Pinpoint the cell where the given text exists, returning its (x, y) midpoint coordinate. 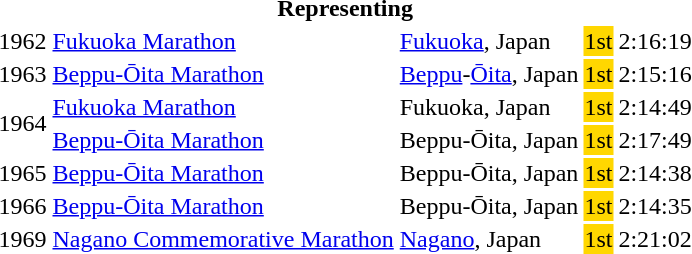
Nagano, Japan (489, 239)
Nagano Commemorative Marathon (223, 239)
